Scan for the cell matching the given text and deliver its (X, Y) coordinate at center. 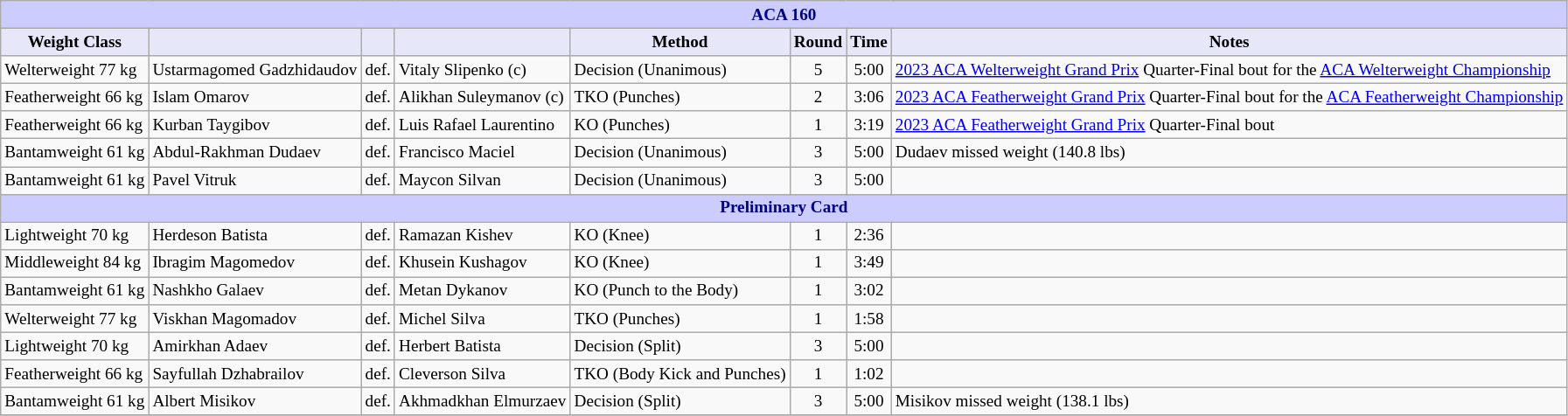
Ustarmagomed Gadzhidaudov (255, 70)
Vitaly Slipenko (c) (483, 70)
Alikhan Suleymanov (c) (483, 97)
Preliminary Card (784, 208)
Maycon Silvan (483, 180)
Notes (1230, 42)
3:19 (869, 125)
ACA 160 (784, 15)
5 (819, 70)
Abdul-Rakhman Dudaev (255, 153)
Kurban Taygibov (255, 125)
Misikov missed weight (138.1 lbs) (1230, 402)
Ramazan Kishev (483, 236)
TKO (Body Kick and Punches) (680, 374)
Francisco Maciel (483, 153)
Middleweight 84 kg (75, 263)
Metan Dykanov (483, 291)
2:36 (869, 236)
2023 ACA Featherweight Grand Prix Quarter-Final bout (1230, 125)
Luis Rafael Laurentino (483, 125)
1:58 (869, 319)
2 (819, 97)
Round (819, 42)
Akhmadkhan Elmurzaev (483, 402)
KO (Punch to the Body) (680, 291)
Amirkhan Adaev (255, 346)
Herbert Batista (483, 346)
2023 ACA Featherweight Grand Prix Quarter-Final bout for the ACA Featherweight Championship (1230, 97)
Viskhan Magomadov (255, 319)
KO (Punches) (680, 125)
Nashkho Galaev (255, 291)
Pavel Vitruk (255, 180)
Herdeson Batista (255, 236)
Albert Misikov (255, 402)
3:06 (869, 97)
Dudaev missed weight (140.8 lbs) (1230, 153)
Weight Class (75, 42)
3:02 (869, 291)
Ibragim Magomedov (255, 263)
2023 ACA Welterweight Grand Prix Quarter-Final bout for the ACA Welterweight Championship (1230, 70)
Khusein Kushagov (483, 263)
Method (680, 42)
3:49 (869, 263)
Sayfullah Dzhabrailov (255, 374)
Islam Omarov (255, 97)
Michel Silva (483, 319)
1:02 (869, 374)
Cleverson Silva (483, 374)
Time (869, 42)
